Provide the (X, Y) coordinate of the cell's center where the given text is located.  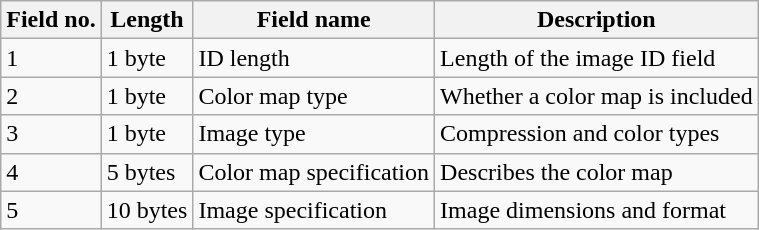
Length of the image ID field (597, 58)
Image specification (314, 210)
3 (51, 134)
4 (51, 172)
Image dimensions and format (597, 210)
Image type (314, 134)
10 bytes (147, 210)
5 bytes (147, 172)
Describes the color map (597, 172)
Description (597, 20)
Field name (314, 20)
Whether a color map is included (597, 96)
2 (51, 96)
5 (51, 210)
ID length (314, 58)
Length (147, 20)
Color map type (314, 96)
Field no. (51, 20)
Color map specification (314, 172)
1 (51, 58)
Compression and color types (597, 134)
